Determine the [X, Y] coordinate at the center of the cell enclosing the given text.  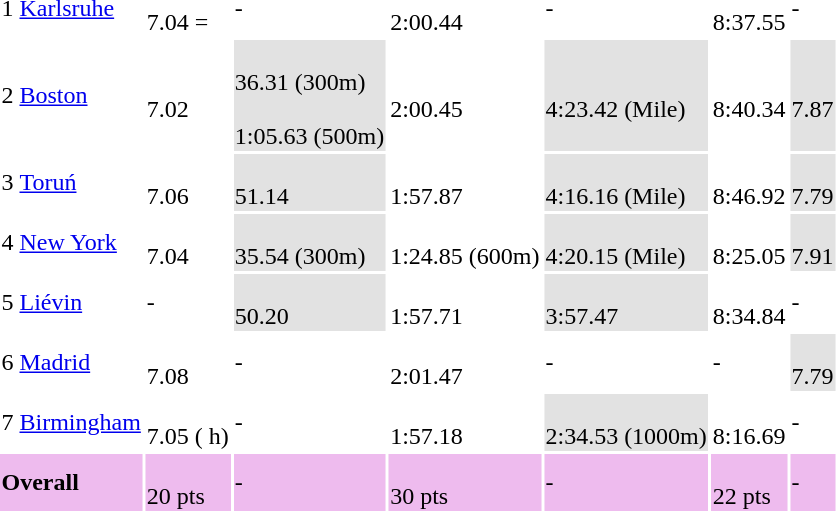
7.05 ( h) [188, 422]
50.20 [309, 302]
8:46.92 [749, 182]
1:57.87 [465, 182]
22 pts [749, 482]
2:34.53 (1000m) [626, 422]
Toruń [80, 182]
8:40.34 [749, 96]
7.08 [188, 362]
7.06 [188, 182]
6 [8, 362]
New York [80, 242]
2 [8, 96]
4:20.15 (Mile) [626, 242]
Boston [80, 96]
3 [8, 182]
7.04 [188, 242]
4 [8, 242]
7 [8, 422]
51.14 [309, 182]
1:24.85 (600m) [465, 242]
Overall [71, 482]
Liévin [80, 302]
4:16.16 (Mile) [626, 182]
1:57.18 [465, 422]
7.87 [812, 96]
5 [8, 302]
2:01.47 [465, 362]
Birmingham [80, 422]
7.91 [812, 242]
30 pts [465, 482]
8:34.84 [749, 302]
8:16.69 [749, 422]
8:25.05 [749, 242]
2:00.45 [465, 96]
7.02 [188, 96]
4:23.42 (Mile) [626, 96]
36.31 (300m)1:05.63 (500m) [309, 96]
3:57.47 [626, 302]
Madrid [80, 362]
35.54 (300m) [309, 242]
20 pts [188, 482]
1:57.71 [465, 302]
